Pinpoint the cell where the given text exists, returning its [X, Y] midpoint coordinate. 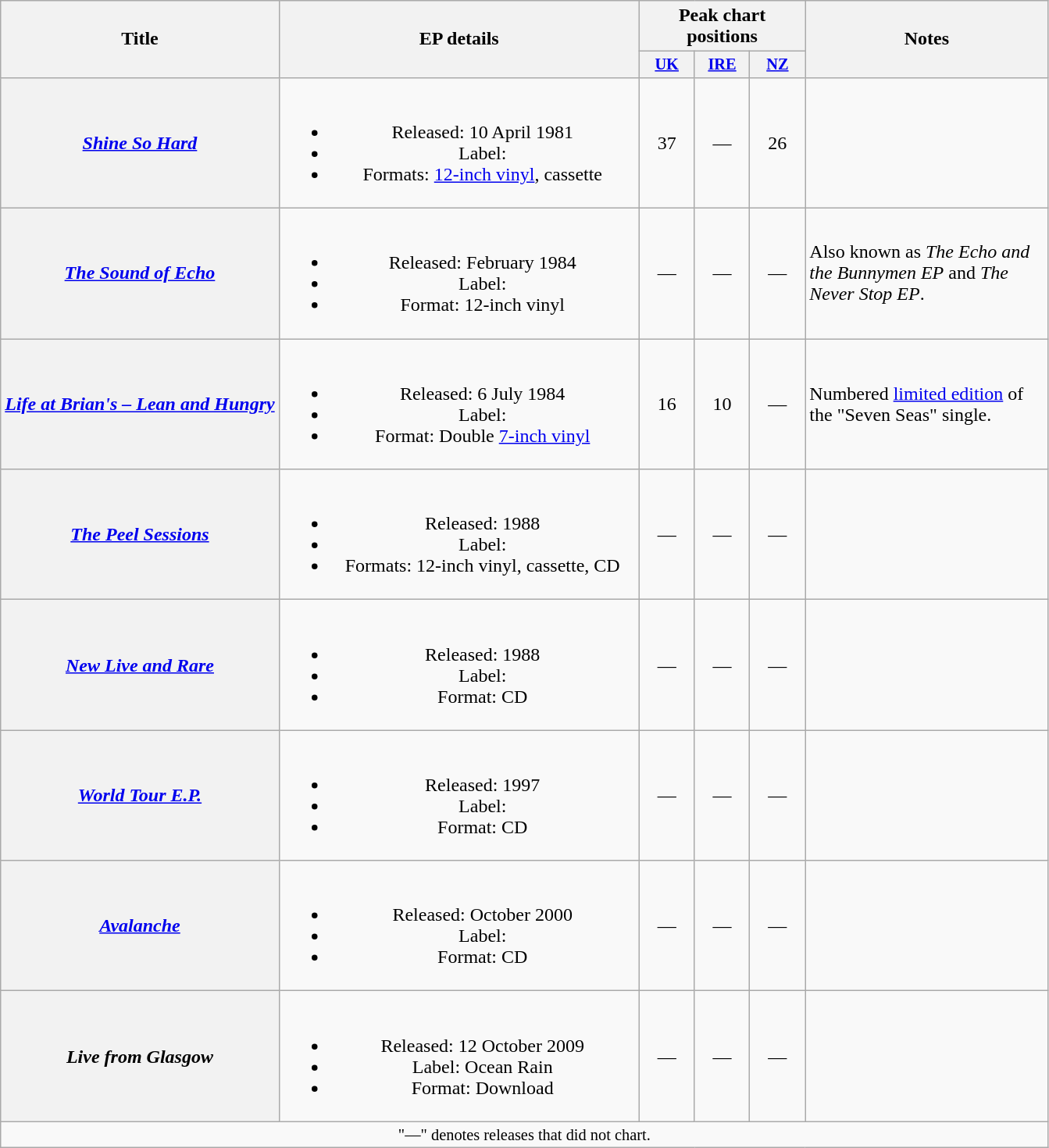
Released: 1988Label: Formats: 12-inch vinyl, cassette, CD [459, 534]
37 [667, 142]
Shine So Hard [140, 142]
World Tour E.P. [140, 795]
Released: October 2000Label: Format: CD [459, 926]
Also known as The Echo and the Bunnymen EP and The Never Stop EP. [926, 273]
Life at Brian's – Lean and Hungry [140, 405]
Notes [926, 39]
26 [778, 142]
IRE [722, 65]
"—" denotes releases that did not chart. [525, 1135]
Released: 1997Label: Format: CD [459, 795]
Title [140, 39]
Released: 6 July 1984Label: Format: Double 7-inch vinyl [459, 405]
NZ [778, 65]
New Live and Rare [140, 665]
The Peel Sessions [140, 534]
Released: 12 October 2009Label: Ocean RainFormat: Download [459, 1056]
EP details [459, 39]
The Sound of Echo [140, 273]
Peak chart positions [722, 27]
Numbered limited edition of the "Seven Seas" single. [926, 405]
16 [667, 405]
Live from Glasgow [140, 1056]
Released: 10 April 1981Label: Formats: 12-inch vinyl, cassette [459, 142]
Released: February 1984Label: Format: 12-inch vinyl [459, 273]
Avalanche [140, 926]
Released: 1988Label: Format: CD [459, 665]
10 [722, 405]
UK [667, 65]
